Identify which cell holds the provided text, then report its (x, y) central coordinate. 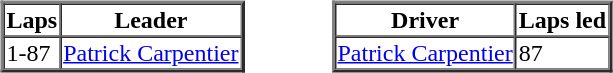
87 (562, 52)
Laps led (562, 20)
Laps (32, 20)
1-87 (32, 52)
Leader (150, 20)
Driver (424, 20)
